Find where the given text appears and provide that cell's center as [x, y] coordinate. 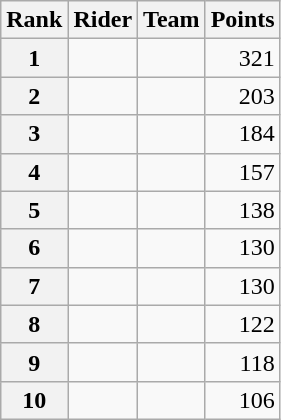
Team [172, 20]
157 [242, 172]
138 [242, 210]
4 [34, 172]
9 [34, 362]
6 [34, 248]
184 [242, 134]
106 [242, 400]
10 [34, 400]
Rider [103, 20]
122 [242, 324]
118 [242, 362]
2 [34, 96]
Points [242, 20]
7 [34, 286]
Rank [34, 20]
3 [34, 134]
5 [34, 210]
321 [242, 58]
8 [34, 324]
203 [242, 96]
1 [34, 58]
